Determine the (X, Y) coordinate at the center of the cell enclosing the given text.  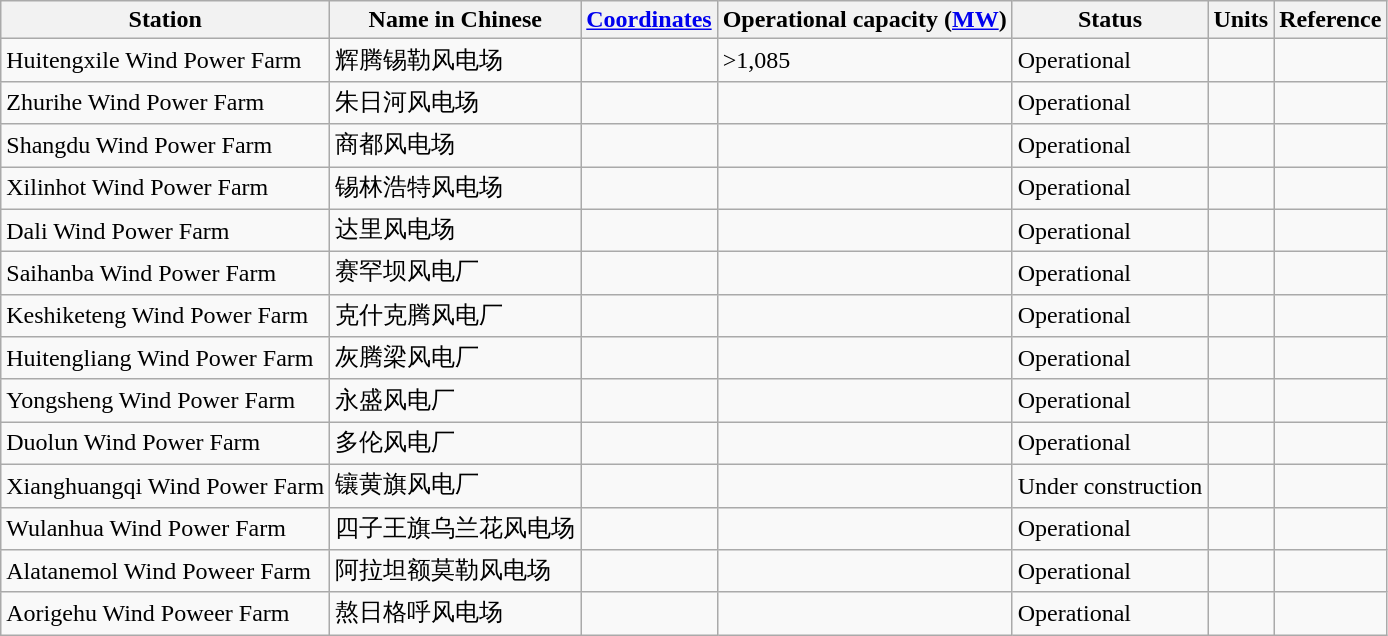
Huitengliang Wind Power Farm (166, 358)
辉腾锡勒风电场 (456, 60)
锡林浩特风电场 (456, 188)
阿拉坦额莫勒风电场 (456, 572)
Reference (1330, 20)
Alatanemol Wind Poweer Farm (166, 572)
Wulanhua Wind Power Farm (166, 528)
永盛风电厂 (456, 400)
Coordinates (649, 20)
灰腾梁风电厂 (456, 358)
Huitengxile Wind Power Farm (166, 60)
Yongsheng Wind Power Farm (166, 400)
Name in Chinese (456, 20)
Keshiketeng Wind Power Farm (166, 316)
Aorigehu Wind Poweer Farm (166, 614)
熬日格呼风电场 (456, 614)
Shangdu Wind Power Farm (166, 146)
克什克腾风电厂 (456, 316)
镶黄旗风电厂 (456, 486)
Saihanba Wind Power Farm (166, 274)
Duolun Wind Power Farm (166, 444)
四子王旗乌兰花风电场 (456, 528)
Operational capacity (MW) (864, 20)
朱日河风电场 (456, 102)
Under construction (1110, 486)
Station (166, 20)
>1,085 (864, 60)
Status (1110, 20)
Xilinhot Wind Power Farm (166, 188)
赛罕坝风电厂 (456, 274)
达里风电场 (456, 230)
Units (1241, 20)
商都风电场 (456, 146)
多伦风电厂 (456, 444)
Zhurihe Wind Power Farm (166, 102)
Dali Wind Power Farm (166, 230)
Xianghuangqi Wind Power Farm (166, 486)
